Detect which cell encompasses the target text, then output its (x, y) center coordinate. 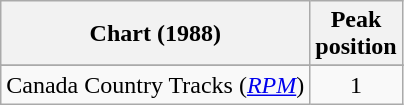
Peakposition (356, 34)
Chart (1988) (156, 34)
1 (356, 85)
Canada Country Tracks (RPM) (156, 85)
